From the cell containing the given text, extract its center point as [x, y] coordinate. 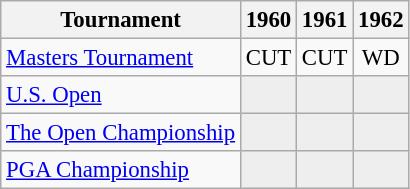
Masters Tournament [121, 58]
U.S. Open [121, 95]
1961 [325, 20]
PGA Championship [121, 170]
1962 [381, 20]
WD [381, 58]
1960 [268, 20]
The Open Championship [121, 133]
Tournament [121, 20]
